From the cell containing the given text, extract its center point as (X, Y) coordinate. 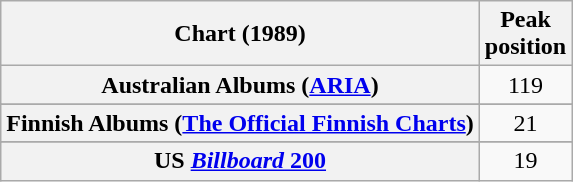
119 (525, 85)
Peakposition (525, 34)
Australian Albums (ARIA) (240, 85)
Chart (1989) (240, 34)
19 (525, 161)
US Billboard 200 (240, 161)
21 (525, 123)
Finnish Albums (The Official Finnish Charts) (240, 123)
